Output the [x, y] coordinate of the center of the cell containing the given text.  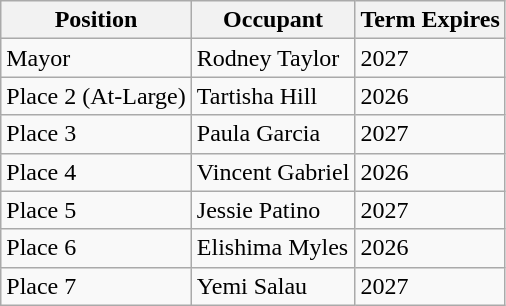
Place 6 [96, 248]
Place 2 (At-Large) [96, 96]
Vincent Gabriel [273, 172]
Jessie Patino [273, 210]
Place 3 [96, 134]
Place 4 [96, 172]
Elishima Myles [273, 248]
Paula Garcia [273, 134]
Yemi Salau [273, 286]
Place 5 [96, 210]
Mayor [96, 58]
Position [96, 20]
Occupant [273, 20]
Place 7 [96, 286]
Term Expires [430, 20]
Tartisha Hill [273, 96]
Rodney Taylor [273, 58]
